Return (X, Y) of the center of cell containing provided text 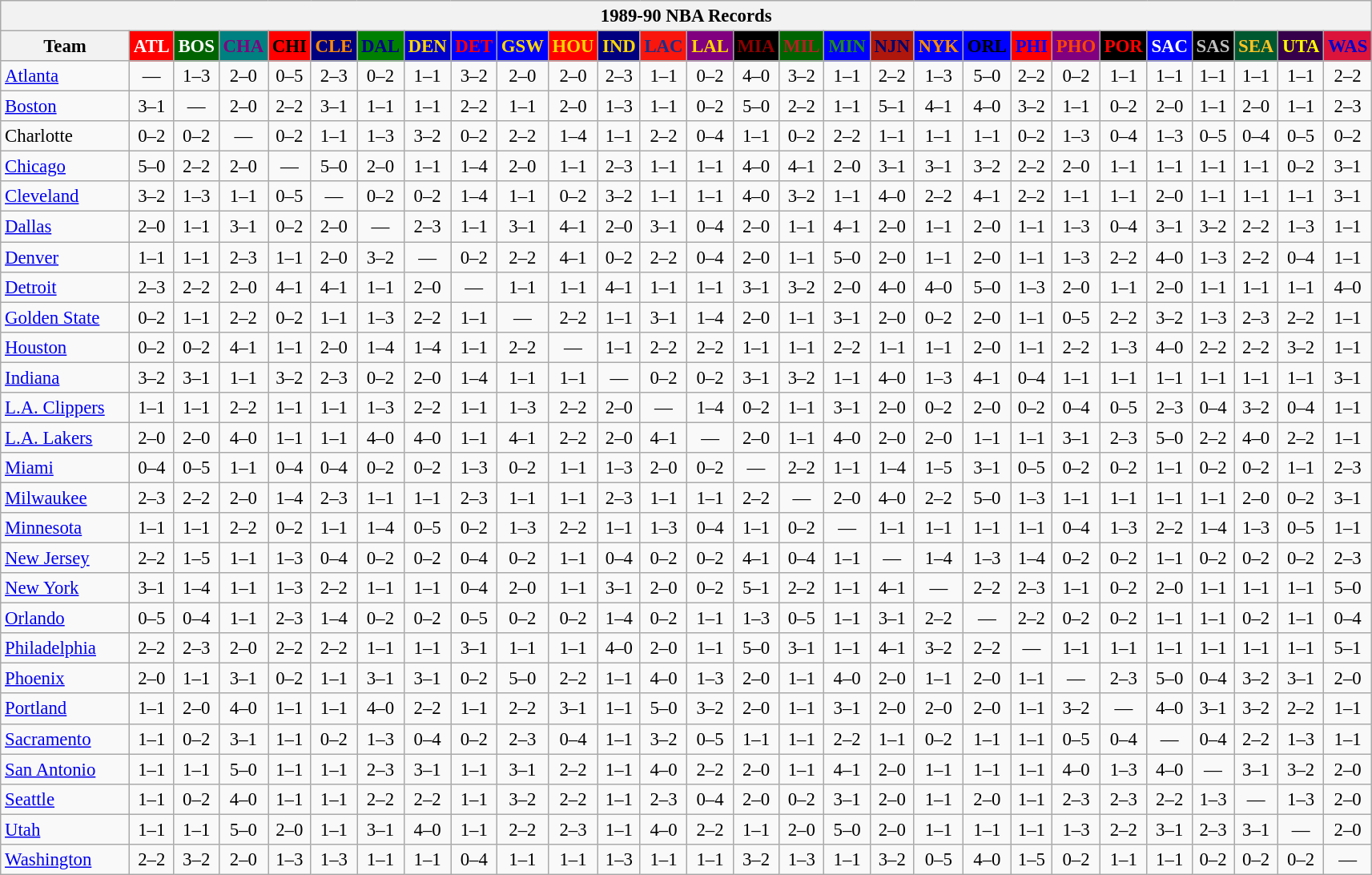
Detroit (66, 287)
Indiana (66, 377)
Utah (66, 829)
Denver (66, 257)
LAL (710, 46)
Team (66, 46)
Boston (66, 107)
DET (474, 46)
CLE (333, 46)
ATL (151, 46)
DAL (381, 46)
MIA (756, 46)
CHA (243, 46)
Phoenix (66, 679)
DEN (428, 46)
MIL (802, 46)
Seattle (66, 799)
IND (619, 46)
New Jersey (66, 558)
Miami (66, 468)
Houston (66, 347)
Portland (66, 709)
Golden State (66, 317)
L.A. Lakers (66, 437)
ORL (987, 46)
Atlanta (66, 76)
Orlando (66, 619)
NJN (892, 46)
PHI (1032, 46)
UTA (1301, 46)
HOU (573, 46)
Chicago (66, 167)
SAS (1213, 46)
PHO (1076, 46)
1989-90 NBA Records (686, 16)
GSW (522, 46)
Washington (66, 860)
San Antonio (66, 769)
Charlotte (66, 136)
New York (66, 588)
LAC (663, 46)
CHI (289, 46)
Philadelphia (66, 648)
BOS (196, 46)
Milwaukee (66, 498)
POR (1123, 46)
WAS (1348, 46)
L.A. Clippers (66, 408)
NYK (939, 46)
Minnesota (66, 528)
MIN (847, 46)
SAC (1169, 46)
Sacramento (66, 739)
SEA (1256, 46)
Cleveland (66, 196)
Dallas (66, 227)
